Provide the [x, y] coordinate of the cell's center where the given text is located.  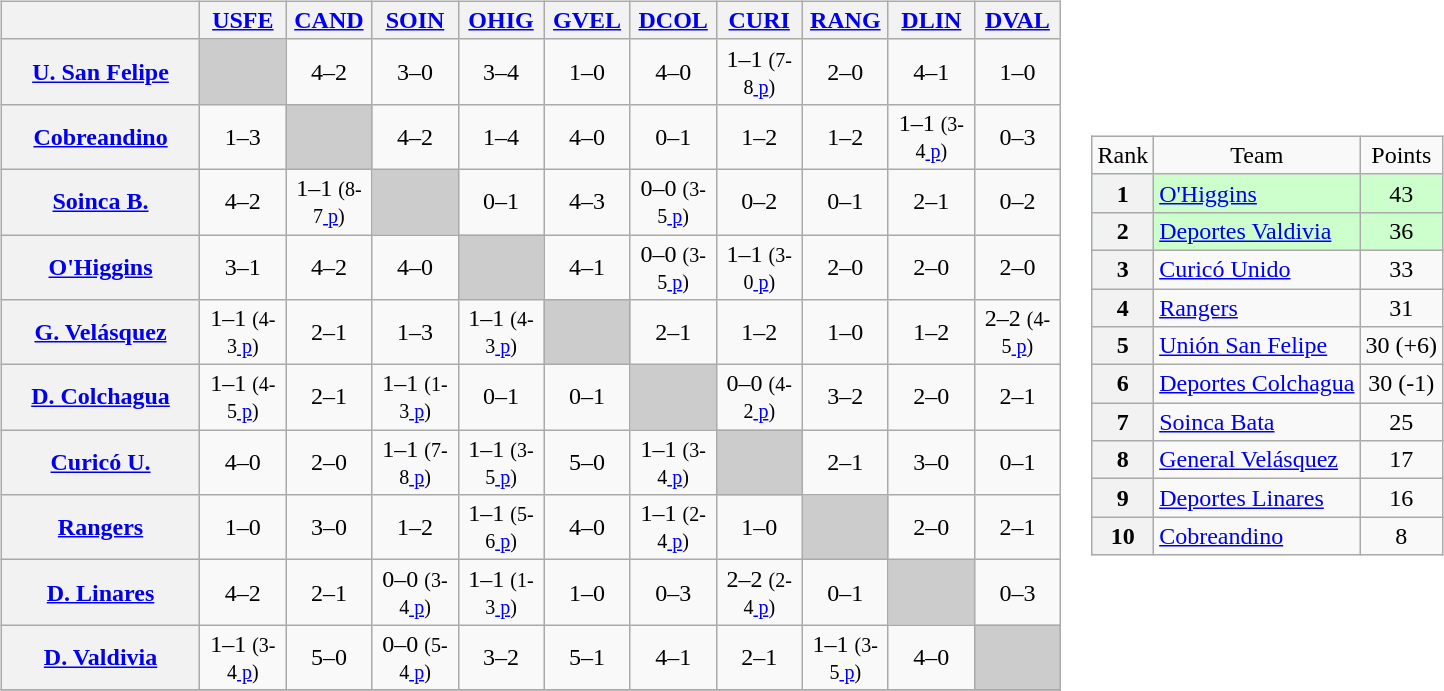
General Velásquez [1257, 460]
U. San Felipe [100, 72]
1–1 (5-6 p) [501, 528]
Rank [1123, 155]
36 [1402, 231]
DCOL [673, 20]
Points [1402, 155]
Soinca B. [100, 202]
25 [1402, 422]
Team [1257, 155]
31 [1402, 307]
RANG [845, 20]
4 [1123, 307]
1 [1123, 193]
1–1 (4-5 p) [243, 398]
2 [1123, 231]
Curicó Unido [1257, 269]
5–1 [587, 658]
D. Colchagua [100, 398]
7 [1123, 422]
D. Valdivia [100, 658]
Unión San Felipe [1257, 346]
Curicó U. [100, 462]
0–0 (5-4 p) [415, 658]
SOIN [415, 20]
16 [1402, 498]
10 [1123, 536]
G. Velásquez [100, 332]
OHIG [501, 20]
9 [1123, 498]
3–1 [243, 266]
0–0 (4-2 p) [759, 398]
17 [1402, 460]
1–1 (8-7 p) [329, 202]
0–0 (3-4 p) [415, 592]
33 [1402, 269]
3–4 [501, 72]
1–1 (2-4 p) [673, 528]
D. Linares [100, 592]
30 (+6) [1402, 346]
USFE [243, 20]
CURI [759, 20]
GVEL [587, 20]
Deportes Linares [1257, 498]
DVAL [1017, 20]
3 [1123, 269]
30 (-1) [1402, 384]
2–2 (4-5 p) [1017, 332]
43 [1402, 193]
2–2 (2-4 p) [759, 592]
1–4 [501, 136]
1–1 (3-0 p) [759, 266]
5 [1123, 346]
Soinca Bata [1257, 422]
CAND [329, 20]
6 [1123, 384]
DLIN [931, 20]
Deportes Valdivia [1257, 231]
4–3 [587, 202]
Deportes Colchagua [1257, 384]
